Find where the given text appears and provide that cell's center as (X, Y) coordinate. 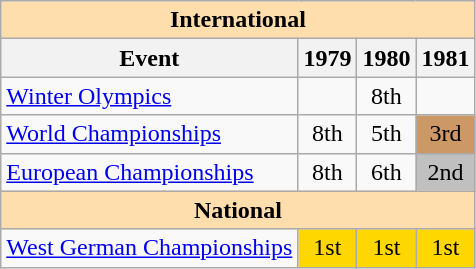
European Championships (150, 172)
World Championships (150, 134)
West German Championships (150, 248)
Winter Olympics (150, 96)
International (238, 20)
2nd (446, 172)
1981 (446, 58)
6th (386, 172)
1980 (386, 58)
5th (386, 134)
1979 (328, 58)
National (238, 210)
3rd (446, 134)
Event (150, 58)
